From the cell containing the given text, extract its center point as [X, Y] coordinate. 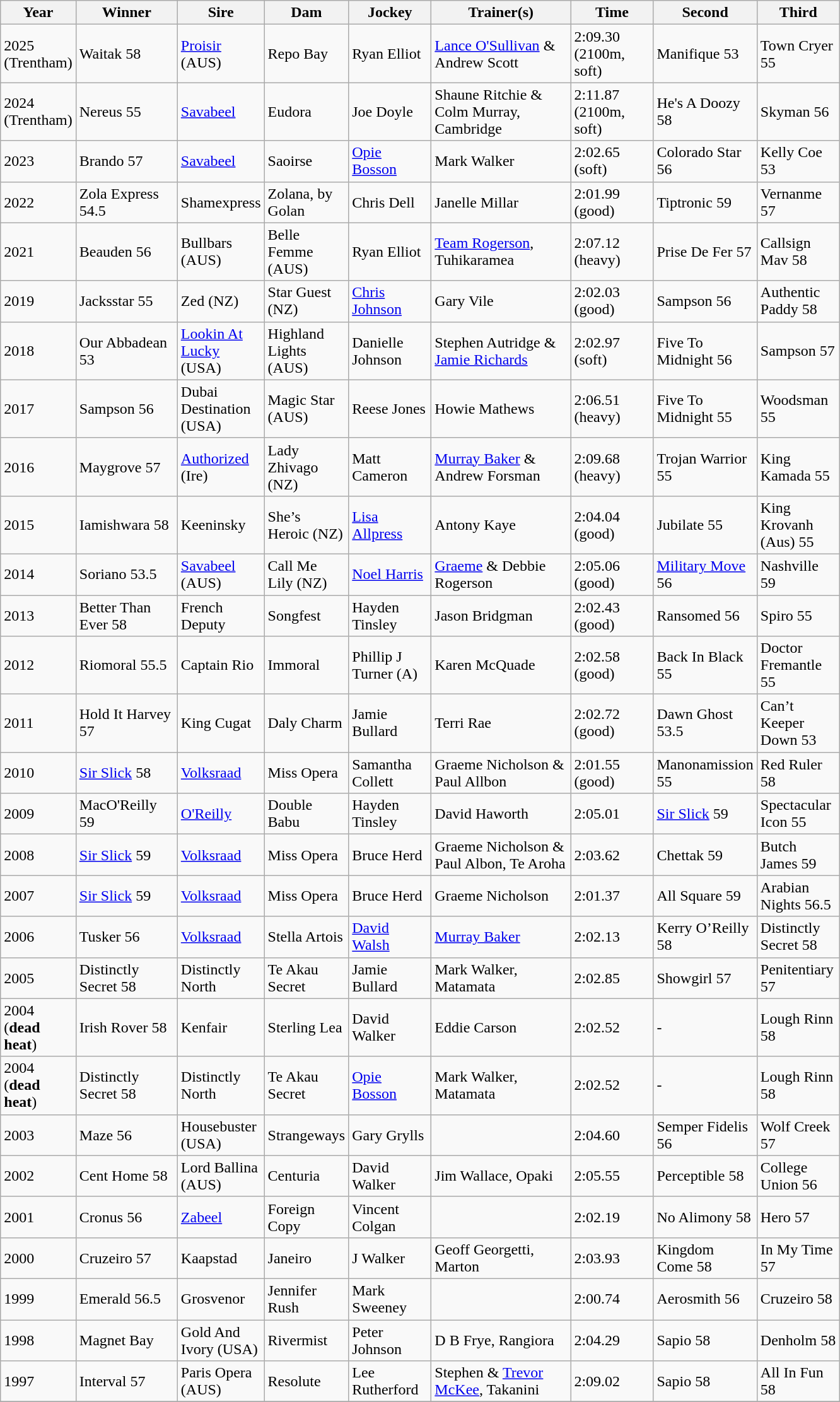
2:04.60 [612, 1135]
Showgirl 57 [705, 978]
Emerald 56.5 [126, 1299]
Time [612, 13]
Red Ruler 58 [798, 773]
Ransomed 56 [705, 616]
Soriano 53.5 [126, 574]
Tiptronic 59 [705, 202]
2025 (Trentham) [38, 54]
Cent Home 58 [126, 1176]
Authorized (Ire) [221, 467]
David Walsh [390, 937]
Gary Grylls [390, 1135]
Songfest [306, 616]
Year [38, 13]
Spectacular Icon 55 [798, 814]
Nashville 59 [798, 574]
1997 [38, 1381]
King Krovanh (Aus) 55 [798, 525]
Lady Zhivago (NZ) [306, 467]
2023 [38, 161]
Lee Rutherford [390, 1381]
2000 [38, 1258]
2011 [38, 723]
2010 [38, 773]
Double Babu [306, 814]
Zed (NZ) [221, 301]
Call Me Lily (NZ) [306, 574]
2022 [38, 202]
Shamexpress [221, 202]
Zolana, by Golan [306, 202]
Proisir (AUS) [221, 54]
O'Reilly [221, 814]
Waitak 58 [126, 54]
Jockey [390, 13]
Maze 56 [126, 1135]
2016 [38, 467]
2006 [38, 937]
2:09.30 (2100m, soft) [612, 54]
Vincent Colgan [390, 1217]
Penitentiary 57 [798, 978]
Captain Rio [221, 665]
Resolute [306, 1381]
Peter Johnson [390, 1340]
Sir Slick 58 [126, 773]
All Square 59 [705, 896]
Repo Bay [306, 54]
J Walker [390, 1258]
Manifique 53 [705, 54]
Five To Midnight 56 [705, 351]
1999 [38, 1299]
2024 (Trentham) [38, 112]
Housebuster (USA) [221, 1135]
Joe Doyle [390, 112]
Terri Rae [501, 723]
Kenfair [221, 1027]
2:09.68 (heavy) [612, 467]
Doctor Fremantle 55 [798, 665]
Tusker 56 [126, 937]
2:03.93 [612, 1258]
Denholm 58 [798, 1340]
Phillip J Turner (A) [390, 665]
Janeiro [306, 1258]
2:06.51 (heavy) [612, 409]
2:02.03 (good) [612, 301]
Howie Mathews [501, 409]
Cruzeiro 57 [126, 1258]
Matt Cameron [390, 467]
Mark Walker [501, 161]
D B Frye, Rangiora [501, 1340]
Magnet Bay [126, 1340]
Hold It Harvey 57 [126, 723]
2018 [38, 351]
2017 [38, 409]
Karen McQuade [501, 665]
2:00.74 [612, 1299]
Stephen & Trevor McKee, Takanini [501, 1381]
Jason Bridgman [501, 616]
2:04.04 (good) [612, 525]
2:01.37 [612, 896]
Samantha Collett [390, 773]
Perceptible 58 [705, 1176]
Dawn Ghost 53.5 [705, 723]
Reese Jones [390, 409]
2015 [38, 525]
Graeme Nicholson & Paul Albon, Te Aroha [501, 855]
Vernanme 57 [798, 202]
2014 [38, 574]
2:09.02 [612, 1381]
2:02.97 (soft) [612, 351]
Town Cryer 55 [798, 54]
Five To Midnight 55 [705, 409]
2:07.12 (heavy) [612, 252]
Stephen Autridge & Jamie Richards [501, 351]
2009 [38, 814]
2:03.62 [612, 855]
Lookin At Lucky (USA) [221, 351]
Foreign Copy [306, 1217]
Dam [306, 13]
Keeninsky [221, 525]
Beauden 56 [126, 252]
Noel Harris [390, 574]
Magic Star (AUS) [306, 409]
Star Guest (NZ) [306, 301]
Prise De Fer 57 [705, 252]
Zabeel [221, 1217]
He's A Doozy 58 [705, 112]
Team Rogerson, Tuhikaramea [501, 252]
Kerry O’Reilly 58 [705, 937]
Skyman 56 [798, 112]
Iamishwara 58 [126, 525]
Arabian Nights 56.5 [798, 896]
All In Fun 58 [798, 1381]
Military Move 56 [705, 574]
Colorado Star 56 [705, 161]
Maygrove 57 [126, 467]
Our Abbadean 53 [126, 351]
Interval 57 [126, 1381]
Murray Baker [501, 937]
Rivermist [306, 1340]
Callsign Mav 58 [798, 252]
Zola Express 54.5 [126, 202]
Hero 57 [798, 1217]
Stella Artois [306, 937]
2002 [38, 1176]
King Cugat [221, 723]
Belle Femme (AUS) [306, 252]
Semper Fidelis 56 [705, 1135]
2:02.72 (good) [612, 723]
2005 [38, 978]
Eddie Carson [501, 1027]
Graeme Nicholson & Paul Allbon [501, 773]
2:02.85 [612, 978]
Better Than Ever 58 [126, 616]
Saoirse [306, 161]
Riomoral 55.5 [126, 665]
Daly Charm [306, 723]
Second [705, 13]
Brando 57 [126, 161]
Paris Opera (AUS) [221, 1381]
2013 [38, 616]
Immoral [306, 665]
Graeme & Debbie Rogerson [501, 574]
2:02.19 [612, 1217]
2:02.58 (good) [612, 665]
Lance O'Sullivan & Andrew Scott [501, 54]
1998 [38, 1340]
Winner [126, 13]
French Deputy [221, 616]
Jacksstar 55 [126, 301]
Lord Ballina (AUS) [221, 1176]
Cronus 56 [126, 1217]
2021 [38, 252]
2:05.55 [612, 1176]
Spiro 55 [798, 616]
Eudora [306, 112]
2:04.29 [612, 1340]
2019 [38, 301]
Chettak 59 [705, 855]
Sampson 57 [798, 351]
Butch James 59 [798, 855]
2:11.87 (2100m, soft) [612, 112]
Trainer(s) [501, 13]
Geoff Georgetti, Marton [501, 1258]
2012 [38, 665]
Antony Kaye [501, 525]
Manonamission 55 [705, 773]
2:02.65 (soft) [612, 161]
Chris Johnson [390, 301]
Bullbars (AUS) [221, 252]
College Union 56 [798, 1176]
2:02.13 [612, 937]
David Haworth [501, 814]
Trojan Warrior 55 [705, 467]
Can’t Keeper Down 53 [798, 723]
Irish Rover 58 [126, 1027]
Grosvenor [221, 1299]
Chris Dell [390, 202]
Cruzeiro 58 [798, 1299]
2:01.99 (good) [612, 202]
Sire [221, 13]
2001 [38, 1217]
Authentic Paddy 58 [798, 301]
Nereus 55 [126, 112]
Danielle Johnson [390, 351]
Lisa Allpress [390, 525]
Kingdom Come 58 [705, 1258]
No Alimony 58 [705, 1217]
Jubilate 55 [705, 525]
Mark Sweeney [390, 1299]
Kelly Coe 53 [798, 161]
2:01.55 (good) [612, 773]
Sterling Lea [306, 1027]
2003 [38, 1135]
2:05.06 (good) [612, 574]
Janelle Millar [501, 202]
Shaune Ritchie & Colm Murray, Cambridge [501, 112]
MacO'Reilly 59 [126, 814]
Third [798, 13]
Strangeways [306, 1135]
Back In Black 55 [705, 665]
Savabeel (AUS) [221, 574]
Jennifer Rush [306, 1299]
2:05.01 [612, 814]
Highland Lights (AUS) [306, 351]
Aerosmith 56 [705, 1299]
Gary Vile [501, 301]
Gold And Ivory (USA) [221, 1340]
2007 [38, 896]
Kaapstad [221, 1258]
King Kamada 55 [798, 467]
Graeme Nicholson [501, 896]
2:02.43 (good) [612, 616]
In My Time 57 [798, 1258]
Dubai Destination (USA) [221, 409]
Wolf Creek 57 [798, 1135]
Jim Wallace, Opaki [501, 1176]
Woodsman 55 [798, 409]
Centuria [306, 1176]
2008 [38, 855]
She’s Heroic (NZ) [306, 525]
Murray Baker & Andrew Forsman [501, 467]
